Identify which cell holds the provided text, then report its [X, Y] central coordinate. 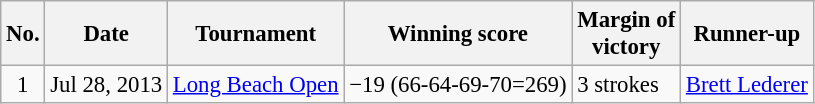
−19 (66-64-69-70=269) [458, 85]
3 strokes [626, 85]
Jul 28, 2013 [106, 85]
1 [23, 85]
Tournament [256, 34]
Runner-up [748, 34]
Brett Lederer [748, 85]
Margin ofvictory [626, 34]
No. [23, 34]
Long Beach Open [256, 85]
Date [106, 34]
Winning score [458, 34]
